Find where the given text appears and provide that cell's center as (x, y) coordinate. 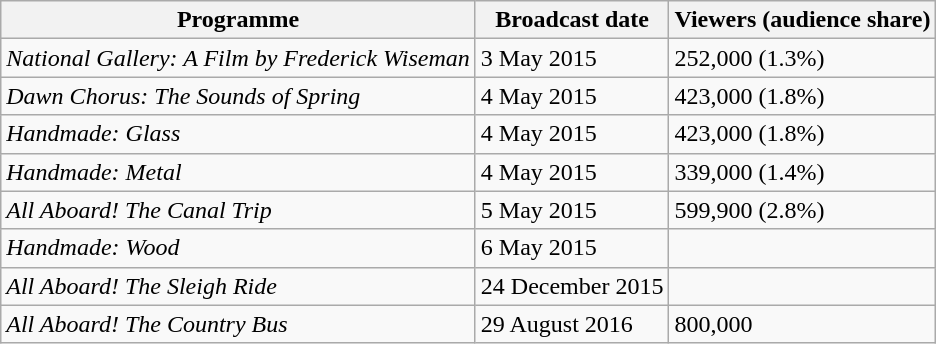
Handmade: Glass (238, 134)
5 May 2015 (572, 210)
All Aboard! The Country Bus (238, 324)
Viewers (audience share) (802, 20)
599,900 (2.8%) (802, 210)
All Aboard! The Canal Trip (238, 210)
Broadcast date (572, 20)
Programme (238, 20)
National Gallery: A Film by Frederick Wiseman (238, 58)
All Aboard! The Sleigh Ride (238, 286)
24 December 2015 (572, 286)
339,000 (1.4%) (802, 172)
Handmade: Wood (238, 248)
800,000 (802, 324)
6 May 2015 (572, 248)
3 May 2015 (572, 58)
Handmade: Metal (238, 172)
29 August 2016 (572, 324)
252,000 (1.3%) (802, 58)
Dawn Chorus: The Sounds of Spring (238, 96)
